Find where the given text appears and provide that cell's center as (x, y) coordinate. 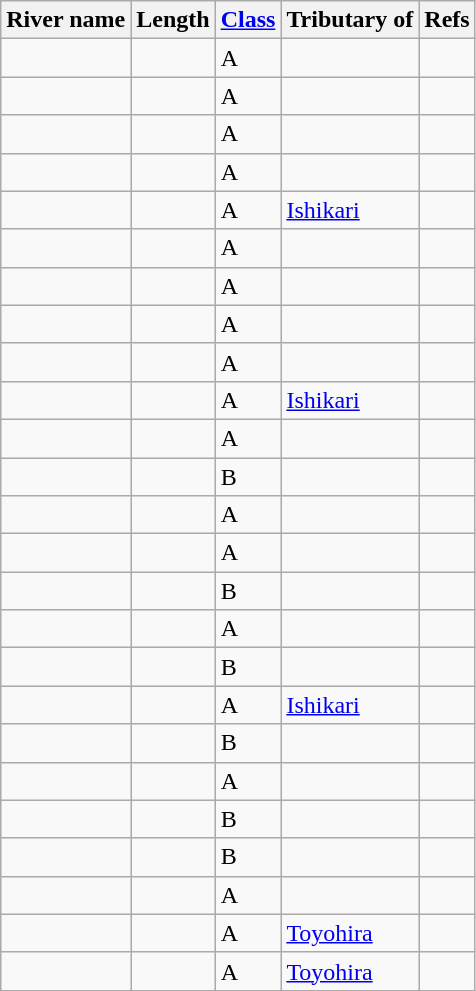
Tributary of (350, 20)
Class (248, 20)
Refs (447, 20)
River name (66, 20)
Length (173, 20)
